Identify which cell holds the provided text, then report its (x, y) central coordinate. 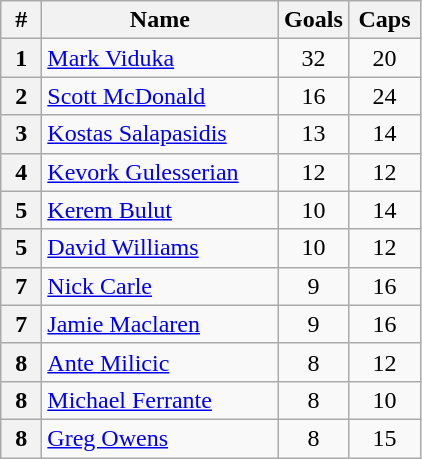
Scott McDonald (160, 96)
24 (384, 96)
Ante Milicic (160, 362)
Mark Viduka (160, 58)
32 (314, 58)
Greg Owens (160, 438)
1 (22, 58)
2 (22, 96)
20 (384, 58)
13 (314, 134)
3 (22, 134)
Jamie Maclaren (160, 324)
Caps (384, 20)
15 (384, 438)
4 (22, 172)
Name (160, 20)
# (22, 20)
Kerem Bulut (160, 210)
Kostas Salapasidis (160, 134)
Nick Carle (160, 286)
Michael Ferrante (160, 400)
Goals (314, 20)
Kevork Gulesserian (160, 172)
David Williams (160, 248)
